Detect which cell encompasses the target text, then output its (x, y) center coordinate. 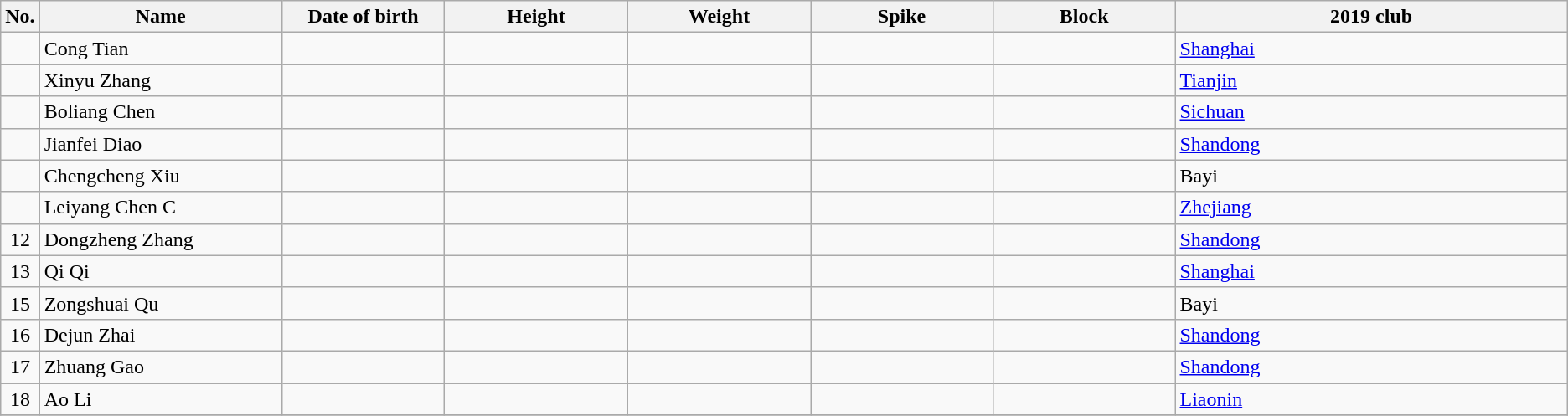
Boliang Chen (161, 112)
Zongshuai Qu (161, 303)
15 (20, 303)
Zhuang Gao (161, 367)
Ao Li (161, 399)
Dongzheng Zhang (161, 239)
16 (20, 335)
No. (20, 17)
Cong Tian (161, 49)
Chengcheng Xiu (161, 176)
Spike (902, 17)
13 (20, 271)
Qi Qi (161, 271)
Sichuan (1371, 112)
Xinyu Zhang (161, 80)
Tianjin (1371, 80)
2019 club (1371, 17)
18 (20, 399)
Block (1084, 17)
Date of birth (364, 17)
Weight (719, 17)
12 (20, 239)
Height (536, 17)
Name (161, 17)
Liaonin (1371, 399)
Jianfei Diao (161, 144)
17 (20, 367)
Zhejiang (1371, 208)
Dejun Zhai (161, 335)
Leiyang Chen C (161, 208)
